Identify which cell holds the provided text, then report its (X, Y) central coordinate. 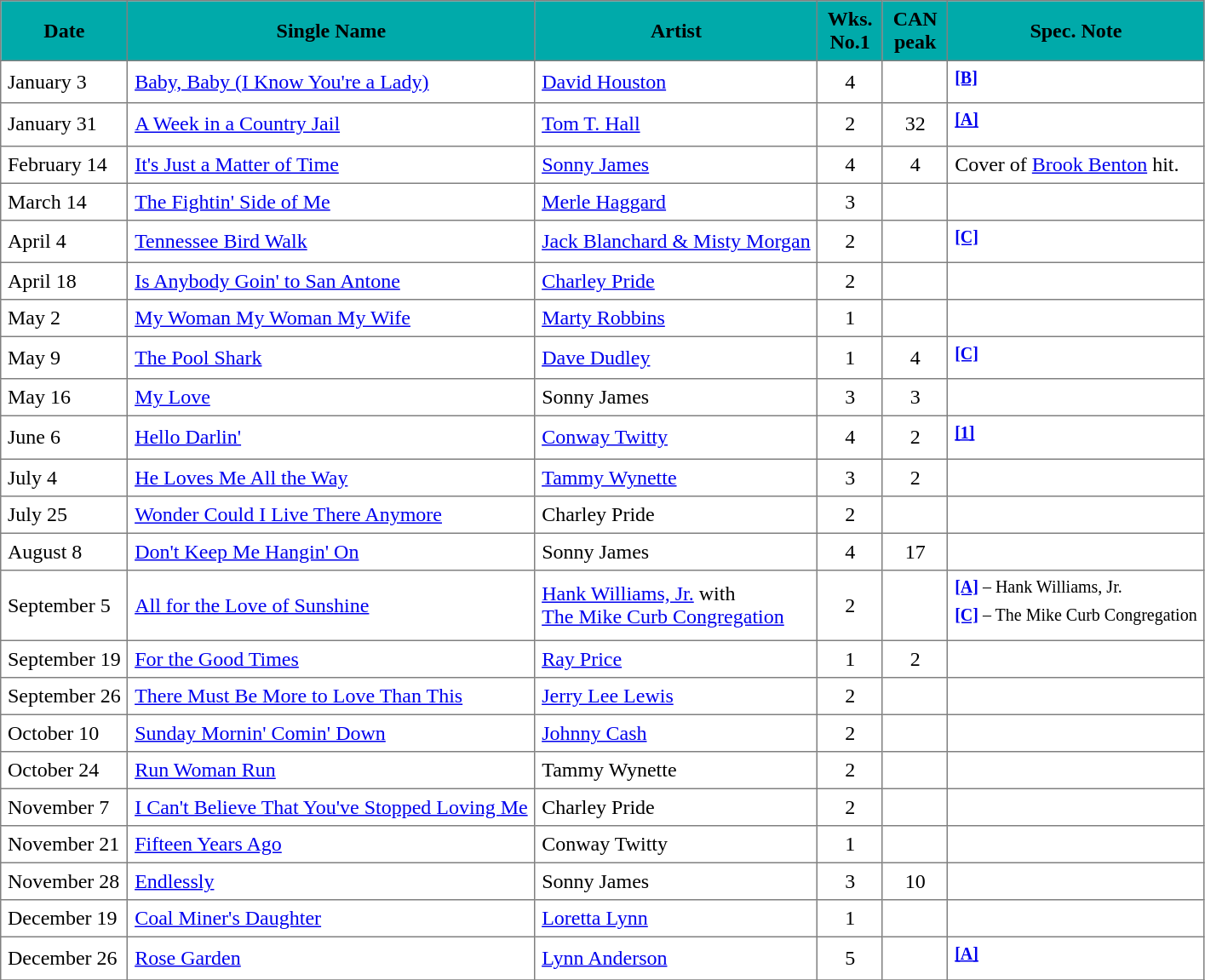
May 9 (65, 358)
My Woman My Woman My Wife (331, 318)
Wks. No.1 (850, 31)
Wonder Could I Live There Anymore (331, 514)
Jack Blanchard & Misty Morgan (676, 241)
Single Name (331, 31)
Sunday Mornin' Comin' Down (331, 734)
October 24 (65, 771)
September 26 (65, 696)
It's Just a Matter of Time (331, 164)
Coal Miner's Daughter (331, 919)
Tennessee Bird Walk (331, 241)
Cover of Brook Benton hit. (1076, 164)
[1] (1076, 438)
Run Woman Run (331, 771)
There Must Be More to Love Than This (331, 696)
32 (915, 124)
May 2 (65, 318)
Date (65, 31)
David Houston (676, 82)
17 (915, 552)
February 14 (65, 164)
January 31 (65, 124)
July 4 (65, 478)
September 5 (65, 605)
November 7 (65, 808)
Tom T. Hall (676, 124)
The Pool Shark (331, 358)
August 8 (65, 552)
Hello Darlin' (331, 438)
[B] (1076, 82)
Lynn Anderson (676, 959)
Loretta Lynn (676, 919)
Artist (676, 31)
Fifteen Years Ago (331, 845)
Merle Haggard (676, 202)
March 14 (65, 202)
A Week in a Country Jail (331, 124)
Endlessly (331, 882)
5 (850, 959)
For the Good Times (331, 660)
All for the Love of Sunshine (331, 605)
December 19 (65, 919)
April 18 (65, 281)
November 28 (65, 882)
October 10 (65, 734)
Marty Robbins (676, 318)
May 16 (65, 398)
Is Anybody Goin' to San Antone (331, 281)
Spec. Note (1076, 31)
CAN peak (915, 31)
September 19 (65, 660)
[A] – Hank Williams, Jr.[C] – The Mike Curb Congregation (1076, 605)
Hank Williams, Jr. withThe Mike Curb Congregation (676, 605)
January 3 (65, 82)
Ray Price (676, 660)
April 4 (65, 241)
Jerry Lee Lewis (676, 696)
Johnny Cash (676, 734)
He Loves Me All the Way (331, 478)
Rose Garden (331, 959)
My Love (331, 398)
Don't Keep Me Hangin' On (331, 552)
Dave Dudley (676, 358)
July 25 (65, 514)
June 6 (65, 438)
10 (915, 882)
December 26 (65, 959)
November 21 (65, 845)
I Can't Believe That You've Stopped Loving Me (331, 808)
The Fightin' Side of Me (331, 202)
Baby, Baby (I Know You're a Lady) (331, 82)
